Locate the cell with the specified text and output its [x, y] center coordinate. 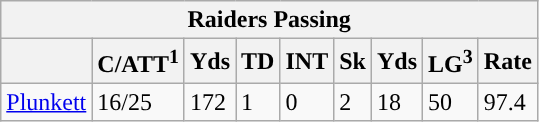
C/ATT1 [138, 62]
Raiders Passing [270, 20]
0 [307, 102]
Sk [353, 62]
172 [210, 102]
2 [353, 102]
LG3 [451, 62]
Rate [508, 62]
16/25 [138, 102]
TD [258, 62]
50 [451, 102]
97.4 [508, 102]
18 [396, 102]
INT [307, 62]
Plunkett [46, 102]
1 [258, 102]
